Identify which cell holds the provided text, then report its (x, y) central coordinate. 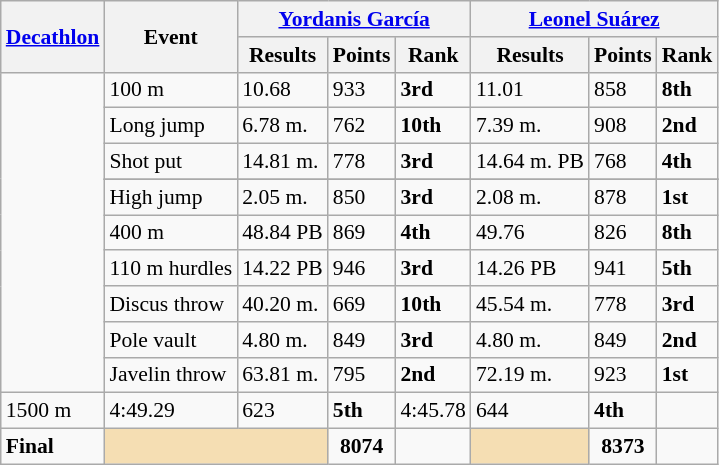
11.01 (530, 90)
Yordanis García (354, 19)
644 (530, 411)
40.20 m. (282, 304)
14.26 PB (530, 269)
Shot put (170, 162)
1500 m (53, 411)
Pole vault (170, 340)
7.39 m. (530, 126)
858 (623, 90)
Long jump (170, 126)
946 (362, 269)
Discus throw (170, 304)
45.54 m. (530, 304)
4:45.78 (432, 411)
High jump (170, 197)
Leonel Suárez (594, 19)
933 (362, 90)
850 (362, 197)
878 (623, 197)
908 (623, 126)
2.08 m. (530, 197)
14.64 m. PB (530, 162)
14.22 PB (282, 269)
Javelin throw (170, 375)
100 m (170, 90)
63.81 m. (282, 375)
762 (362, 126)
2.05 m. (282, 197)
10.68 (282, 90)
4:49.29 (170, 411)
6.78 m. (282, 126)
49.76 (530, 233)
Event (170, 36)
869 (362, 233)
8373 (623, 447)
768 (623, 162)
669 (362, 304)
795 (362, 375)
72.19 m. (530, 375)
923 (623, 375)
8074 (362, 447)
Decathlon (53, 36)
941 (623, 269)
110 m hurdles (170, 269)
14.81 m. (282, 162)
400 m (170, 233)
48.84 PB (282, 233)
Final (53, 447)
623 (282, 411)
826 (623, 233)
